Scan for the cell matching the given text and deliver its [X, Y] coordinate at center. 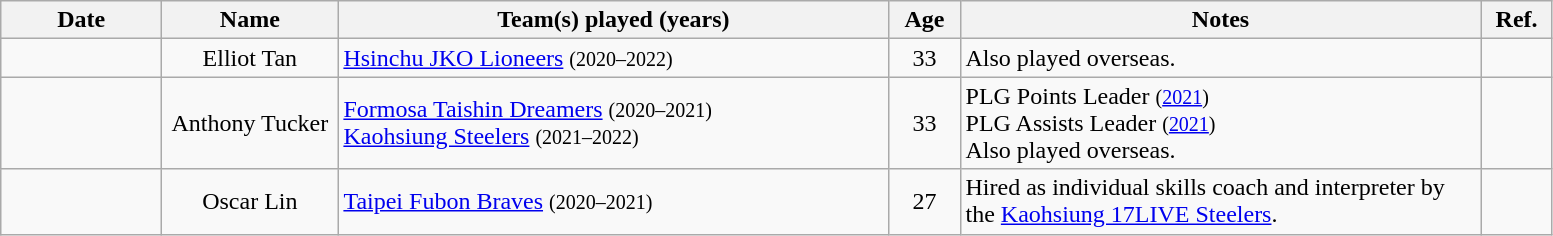
Ref. [1516, 20]
Formosa Taishin Dreamers (2020–2021)Kaohsiung Steelers (2021–2022) [614, 123]
Hsinchu JKO Lioneers (2020–2022) [614, 58]
Anthony Tucker [250, 123]
Oscar Lin [250, 202]
Taipei Fubon Braves (2020–2021) [614, 202]
Notes [1220, 20]
PLG Points Leader (2021)PLG Assists Leader (2021)Also played overseas. [1220, 123]
Elliot Tan [250, 58]
Name [250, 20]
Also played overseas. [1220, 58]
Hired as individual skills coach and interpreter by the Kaohsiung 17LIVE Steelers. [1220, 202]
27 [924, 202]
Age [924, 20]
Team(s) played (years) [614, 20]
Date [82, 20]
